Determine the [X, Y] coordinate at the center of the cell enclosing the given text.  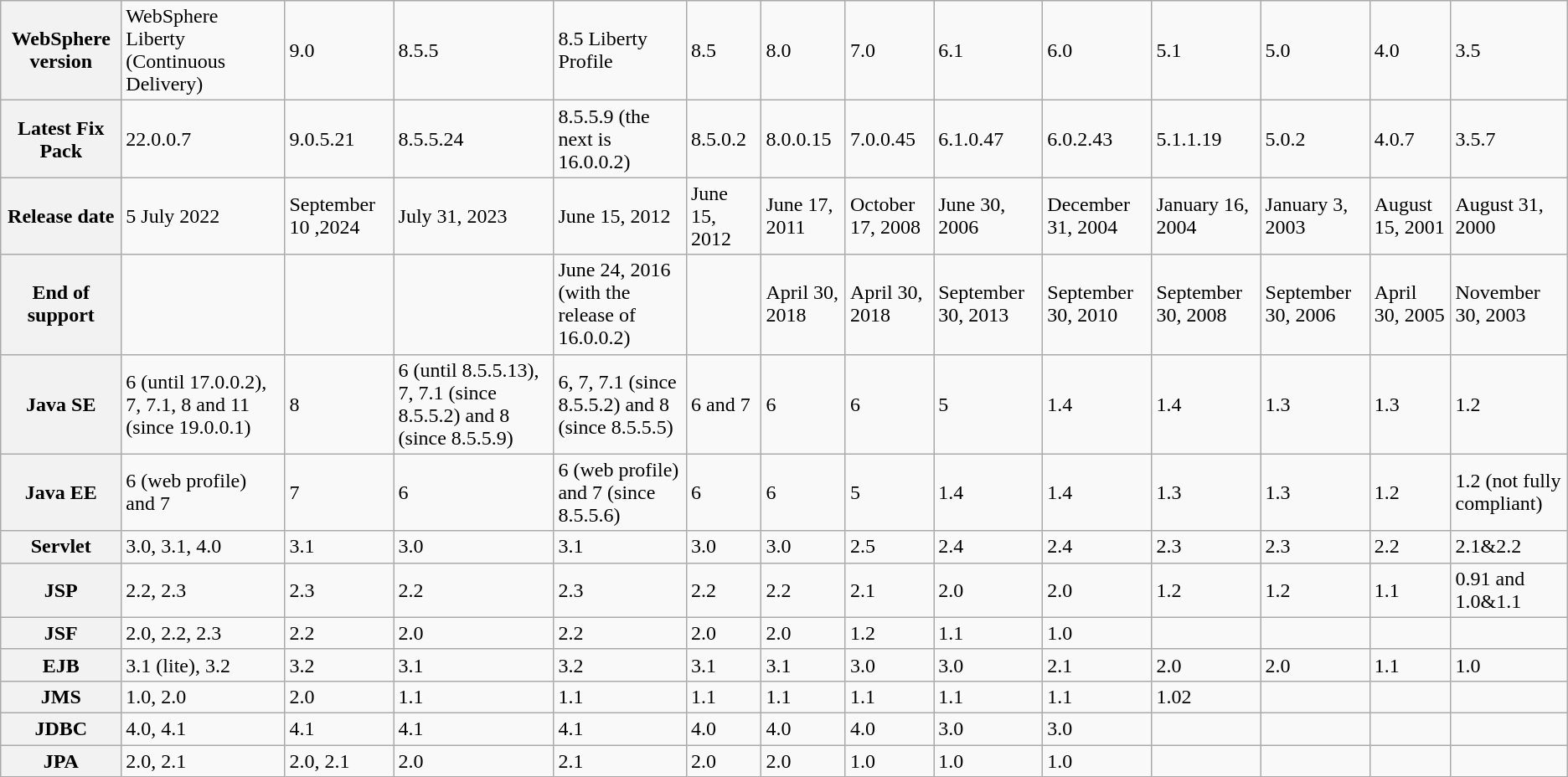
JSF [61, 633]
EJB [61, 665]
Latest Fix Pack [61, 139]
4.0.7 [1411, 139]
3.5.7 [1509, 139]
6 (until 17.0.0.2), 7, 7.1, 8 and 11 (since 19.0.0.1) [203, 404]
8.5.5 [474, 50]
JMS [61, 697]
8.5 [724, 50]
2.1&2.2 [1509, 547]
7.0.0.45 [890, 139]
July 31, 2023 [474, 216]
September 30, 2013 [988, 305]
JSP [61, 589]
June 24, 2016 (with the release of 16.0.0.2) [620, 305]
8.5.5.24 [474, 139]
June 17, 2011 [803, 216]
2.0, 2.2, 2.3 [203, 633]
Java EE [61, 492]
WebSphere version [61, 50]
5.1.1.19 [1206, 139]
September 10 ,2024 [339, 216]
January 16, 2004 [1206, 216]
7.0 [890, 50]
8.5.0.2 [724, 139]
2.2, 2.3 [203, 589]
1.02 [1206, 697]
6.1.0.47 [988, 139]
JPA [61, 761]
9.0 [339, 50]
6 (web profile) and 7 [203, 492]
0.91 and 1.0&1.1 [1509, 589]
22.0.0.7 [203, 139]
September 30, 2006 [1315, 305]
1.0, 2.0 [203, 697]
December 31, 2004 [1097, 216]
6.0 [1097, 50]
7 [339, 492]
3.5 [1509, 50]
6 and 7 [724, 404]
8.5 Liberty Profile [620, 50]
WebSphere Liberty (Continuous Delivery) [203, 50]
Servlet [61, 547]
August 31, 2000 [1509, 216]
6.1 [988, 50]
5 July 2022 [203, 216]
8.0 [803, 50]
6.0.2.43 [1097, 139]
June 30, 2006 [988, 216]
6 (until 8.5.5.13), 7, 7.1 (since 8.5.5.2) and 8 (since 8.5.5.9) [474, 404]
April 30, 2005 [1411, 305]
January 3, 2003 [1315, 216]
Release date [61, 216]
Java SE [61, 404]
2.5 [890, 547]
3.1 (lite), 3.2 [203, 665]
6 (web profile) and 7 (since 8.5.5.6) [620, 492]
8 [339, 404]
9.0.5.21 [339, 139]
End of support [61, 305]
October 17, 2008 [890, 216]
August 15, 2001 [1411, 216]
5.0 [1315, 50]
5.1 [1206, 50]
JDBC [61, 728]
5.0.2 [1315, 139]
1.2 (not fully compliant) [1509, 492]
November 30, 2003 [1509, 305]
8.0.0.15 [803, 139]
3.0, 3.1, 4.0 [203, 547]
6, 7, 7.1 (since 8.5.5.2) and 8 (since 8.5.5.5) [620, 404]
8.5.5.9 (the next is 16.0.0.2) [620, 139]
4.0, 4.1 [203, 728]
September 30, 2010 [1097, 305]
September 30, 2008 [1206, 305]
